Find where the given text appears and provide that cell's center as (X, Y) coordinate. 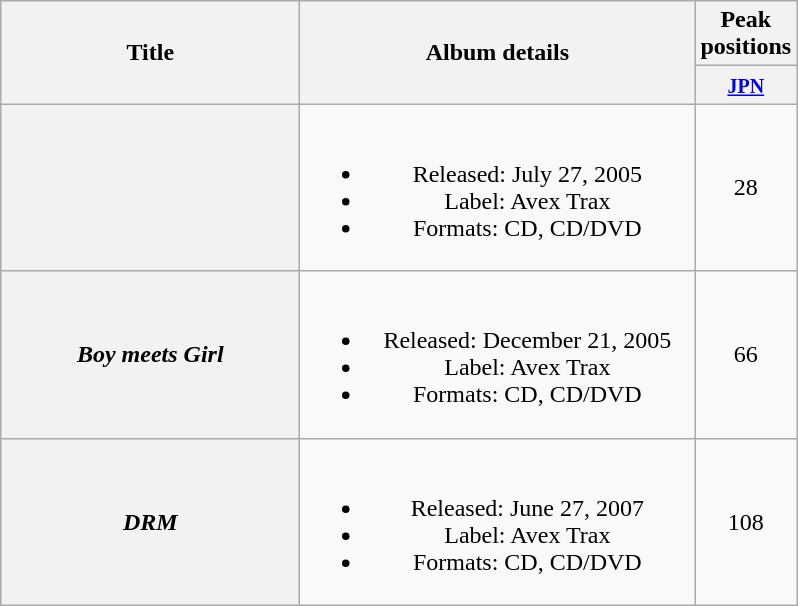
JPN (746, 85)
Title (150, 52)
Boy meets Girl (150, 354)
108 (746, 522)
Peak positions (746, 34)
Released: December 21, 2005 Label: Avex TraxFormats: CD, CD/DVD (498, 354)
Released: June 27, 2007 Label: Avex TraxFormats: CD, CD/DVD (498, 522)
DRM (150, 522)
Released: July 27, 2005 Label: Avex TraxFormats: CD, CD/DVD (498, 188)
66 (746, 354)
28 (746, 188)
Album details (498, 52)
